Output the [x, y] coordinate of the center of the cell containing the given text.  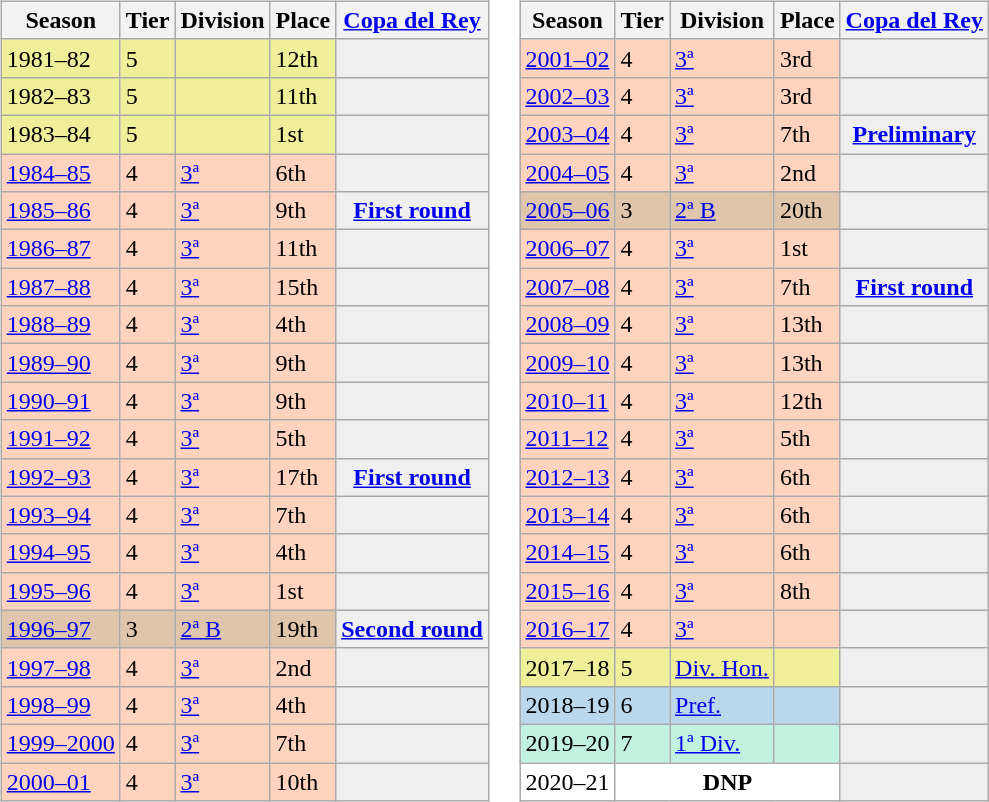
2017–18 [568, 667]
Second round [412, 629]
2008–09 [568, 325]
1991–92 [60, 439]
10th [303, 781]
1992–93 [60, 477]
1993–94 [60, 515]
1987–88 [60, 287]
20th [807, 211]
2020–21 [568, 781]
2005–06 [568, 211]
1989–90 [60, 363]
2003–04 [568, 134]
1994–95 [60, 553]
2011–12 [568, 439]
1998–99 [60, 705]
1990–91 [60, 401]
Pref. [722, 705]
1985–86 [60, 211]
1983–84 [60, 134]
2016–17 [568, 629]
1997–98 [60, 667]
8th [807, 591]
1982–83 [60, 96]
Div. Hon. [722, 667]
1995–96 [60, 591]
DNP [728, 781]
2012–13 [568, 477]
1988–89 [60, 325]
2018–19 [568, 705]
17th [303, 477]
Preliminary [914, 134]
2006–07 [568, 249]
1981–82 [60, 58]
2019–20 [568, 743]
6 [642, 705]
2013–14 [568, 515]
2007–08 [568, 287]
2015–16 [568, 591]
2009–10 [568, 363]
2001–02 [568, 58]
2014–15 [568, 553]
2002–03 [568, 96]
1986–87 [60, 249]
7 [642, 743]
1984–85 [60, 173]
2010–11 [568, 401]
2000–01 [60, 781]
1999–2000 [60, 743]
19th [303, 629]
1996–97 [60, 629]
2004–05 [568, 173]
15th [303, 287]
1ª Div. [722, 743]
